Find where the given text appears and provide that cell's center as (x, y) coordinate. 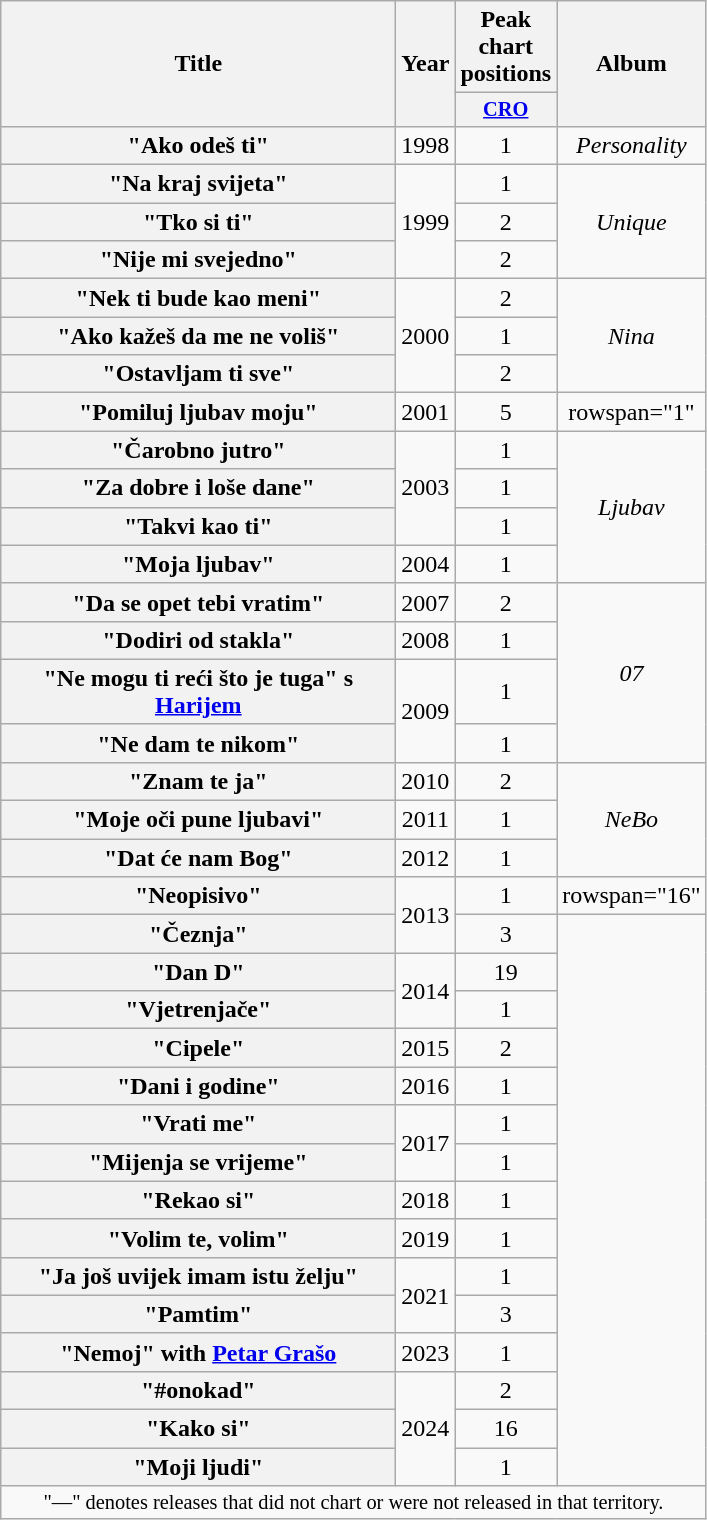
"Moji ljudi" (198, 1467)
2017 (426, 1143)
2015 (426, 1048)
2004 (426, 564)
"Za dobre i loše dane" (198, 488)
"Moja ljubav" (198, 564)
rowspan="16" (632, 896)
Nina (632, 336)
2000 (426, 336)
"Neopisivo" (198, 896)
"Čarobno jutro" (198, 450)
"Volim te, volim" (198, 1238)
07 (632, 672)
NeBo (632, 819)
Unique (632, 222)
rowspan="1" (632, 412)
"Nek ti bude kao meni" (198, 298)
"Ako odeš ti" (198, 145)
"Cipele" (198, 1048)
"Ako kažeš da me ne voliš" (198, 336)
2018 (426, 1200)
Ljubav (632, 507)
"Na kraj svijeta" (198, 184)
"Ja još uvijek imam istu želju" (198, 1276)
"Ostavljam ti sve" (198, 374)
2009 (426, 710)
"Rekao si" (198, 1200)
"Nemoj" with Petar Grašo (198, 1352)
2016 (426, 1086)
"#onokad" (198, 1390)
"Tko si ti" (198, 222)
5 (506, 412)
Year (426, 64)
"Nije mi svejedno" (198, 260)
2011 (426, 820)
16 (506, 1429)
2010 (426, 781)
"Dodiri od stakla" (198, 640)
Title (198, 64)
"Da se opet tebi vratim" (198, 602)
"Kako si" (198, 1429)
1999 (426, 222)
"Pamtim" (198, 1314)
Personality (632, 145)
1998 (426, 145)
2013 (426, 915)
"Vrati me" (198, 1124)
CRO (506, 110)
Album (632, 64)
2023 (426, 1352)
2003 (426, 488)
"Pomiluj ljubav moju" (198, 412)
"Dat će nam Bog" (198, 858)
"Znam te ja" (198, 781)
"Takvi kao ti" (198, 526)
"Moje oči pune ljubavi" (198, 820)
Peak chart positions (506, 47)
2001 (426, 412)
"Ne mogu ti reći što je tuga" s Harijem (198, 692)
2012 (426, 858)
2007 (426, 602)
"Dani i godine" (198, 1086)
"Ne dam te nikom" (198, 743)
"Dan D" (198, 972)
"Čeznja" (198, 934)
19 (506, 972)
2014 (426, 991)
"—" denotes releases that did not chart or were not released in that territory. (354, 1503)
"Vjetrenjače" (198, 1010)
2024 (426, 1428)
2019 (426, 1238)
2021 (426, 1295)
2008 (426, 640)
"Mijenja se vrijeme" (198, 1162)
